Detect which cell encompasses the target text, then output its (X, Y) center coordinate. 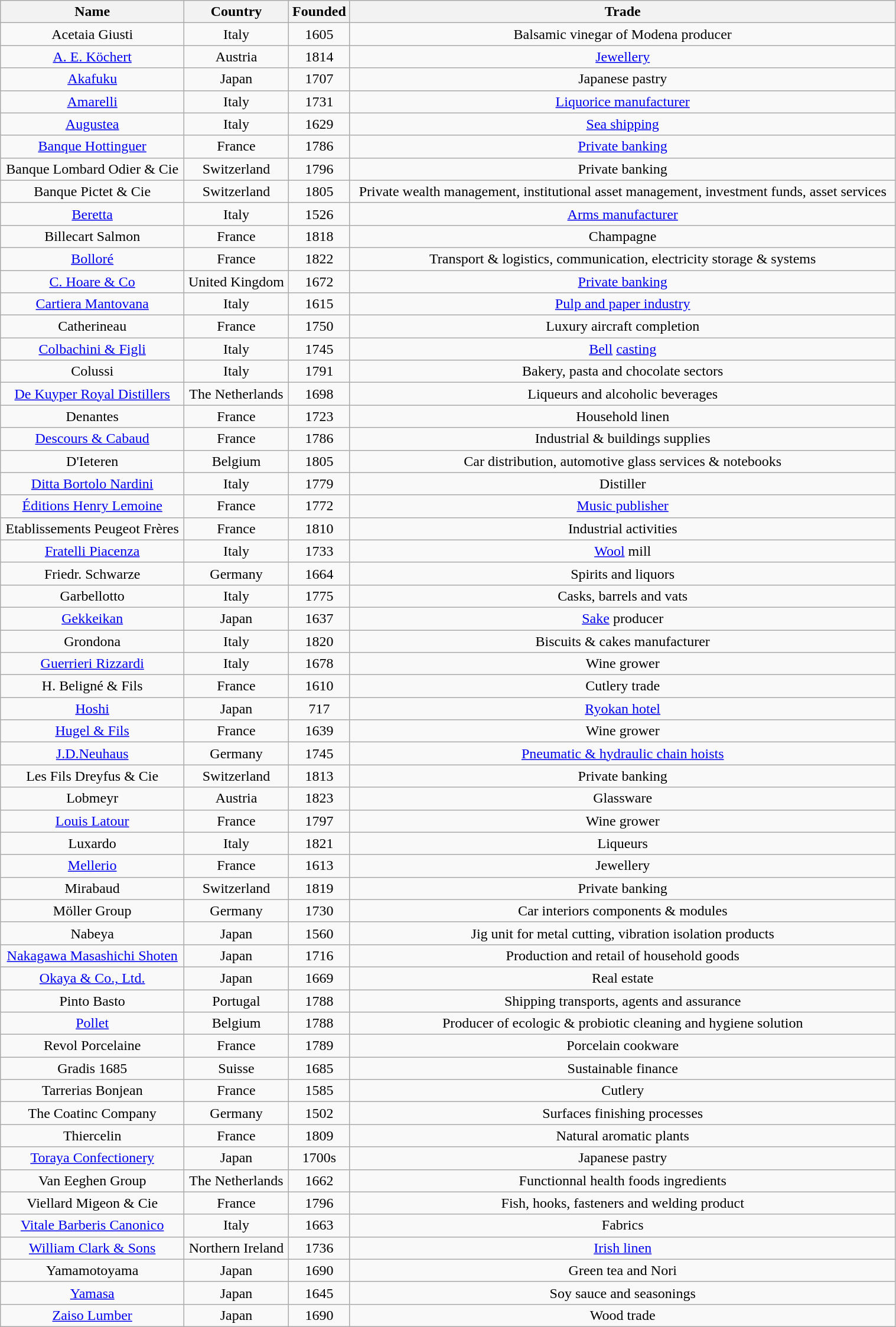
The Coatinc Company (92, 1113)
Thiercelin (92, 1136)
Vitale Barberis Canonico (92, 1225)
717 (319, 709)
Sea shipping (623, 124)
1605 (319, 34)
Ryokan hotel (623, 709)
1822 (319, 259)
1664 (319, 573)
Sake producer (623, 618)
1730 (319, 911)
Pollet (92, 1023)
Van Eeghen Group (92, 1181)
Fratelli Piacenza (92, 551)
1662 (319, 1181)
Irish linen (623, 1248)
1813 (319, 776)
J.D.Neuhaus (92, 754)
Akafuku (92, 79)
H. Beligné & Fils (92, 686)
Möller Group (92, 911)
Distiller (623, 484)
Gradis 1685 (92, 1068)
Catherineau (92, 327)
Amarelli (92, 102)
Porcelain cookware (623, 1046)
Pneumatic & hydraulic chain hoists (623, 754)
Mirabaud (92, 888)
Hoshi (92, 709)
D'Ieteren (92, 461)
1791 (319, 371)
1613 (319, 866)
Sustainable finance (623, 1068)
Country (236, 12)
Mellerio (92, 866)
Spirits and liquors (623, 573)
Lobmeyr (92, 798)
1789 (319, 1046)
Viellard Migeon & Cie (92, 1203)
Okaya & Co., Ltd. (92, 978)
Industrial & buildings supplies (623, 439)
Arms manufacturer (623, 214)
Fabrics (623, 1225)
Zaiso Lumber (92, 1315)
Éditions Henry Lemoine (92, 506)
Revol Porcelaine (92, 1046)
1645 (319, 1293)
1731 (319, 102)
Portugal (236, 1001)
Beretta (92, 214)
Champagne (623, 236)
1698 (319, 394)
Grondona (92, 641)
Liqueurs and alcoholic beverages (623, 394)
Industrial activities (623, 529)
Northern Ireland (236, 1248)
Green tea and Nori (623, 1270)
Trade (623, 12)
Luxury aircraft completion (623, 327)
1823 (319, 798)
Nabeya (92, 933)
1810 (319, 529)
Tarrerias Bonjean (92, 1091)
1736 (319, 1248)
Bolloré (92, 259)
Liqueurs (623, 843)
Shipping transports, agents and assurance (623, 1001)
1820 (319, 641)
1502 (319, 1113)
Functionnal health foods ingredients (623, 1181)
Friedr. Schwarze (92, 573)
1809 (319, 1136)
1672 (319, 282)
1639 (319, 731)
Name (92, 12)
1775 (319, 596)
Nakagawa Masashichi Shoten (92, 956)
Production and retail of household goods (623, 956)
1707 (319, 79)
1750 (319, 327)
Transport & logistics, communication, electricity storage & systems (623, 259)
1819 (319, 888)
1685 (319, 1068)
1700s (319, 1158)
1818 (319, 236)
1560 (319, 933)
Banque Pictet & Cie (92, 191)
Cartiera Mantovana (92, 304)
Luxardo (92, 843)
1733 (319, 551)
Billecart Salmon (92, 236)
United Kingdom (236, 282)
Ditta Bortolo Nardini (92, 484)
1637 (319, 618)
Banque Hottinguer (92, 146)
1797 (319, 821)
Toraya Confectionery (92, 1158)
Surfaces finishing processes (623, 1113)
1821 (319, 843)
1772 (319, 506)
Garbellotto (92, 596)
Real estate (623, 978)
Suisse (236, 1068)
Acetaia Giusti (92, 34)
Les Fils Dreyfus & Cie (92, 776)
Fish, hooks, fasteners and welding product (623, 1203)
1716 (319, 956)
C. Hoare & Co (92, 282)
Pinto Basto (92, 1001)
Music publisher (623, 506)
Household linen (623, 416)
A. E. Köchert (92, 57)
1723 (319, 416)
Casks, barrels and vats (623, 596)
William Clark & Sons (92, 1248)
Colussi (92, 371)
Liquorice manufacturer (623, 102)
Denantes (92, 416)
De Kuyper Royal Distillers (92, 394)
1610 (319, 686)
Glassware (623, 798)
Bakery, pasta and chocolate sectors (623, 371)
Bell casting (623, 349)
Colbachini & Figli (92, 349)
1585 (319, 1091)
Augustea (92, 124)
Private wealth management, institutional asset management, investment funds, asset services (623, 191)
Producer of ecologic & probiotic cleaning and hygiene solution (623, 1023)
Louis Latour (92, 821)
Jig unit for metal cutting, vibration isolation products (623, 933)
Car distribution, automotive glass services & notebooks (623, 461)
Cutlery (623, 1091)
Cutlery trade (623, 686)
Banque Lombard Odier & Cie (92, 169)
Hugel & Fils (92, 731)
1669 (319, 978)
Biscuits & cakes manufacturer (623, 641)
1814 (319, 57)
1663 (319, 1225)
Yamamotoyama (92, 1270)
Car interiors components & modules (623, 911)
1629 (319, 124)
Etablissements Peugeot Frères (92, 529)
Gekkeikan (92, 618)
Balsamic vinegar of Modena producer (623, 34)
1526 (319, 214)
Natural aromatic plants (623, 1136)
Wool mill (623, 551)
Yamasa (92, 1293)
1615 (319, 304)
Guerrieri Rizzardi (92, 664)
1678 (319, 664)
1779 (319, 484)
Descours & Cabaud (92, 439)
Pulp and paper industry (623, 304)
Founded (319, 12)
Wood trade (623, 1315)
Soy sauce and seasonings (623, 1293)
